From the cell containing the given text, extract its center point as [X, Y] coordinate. 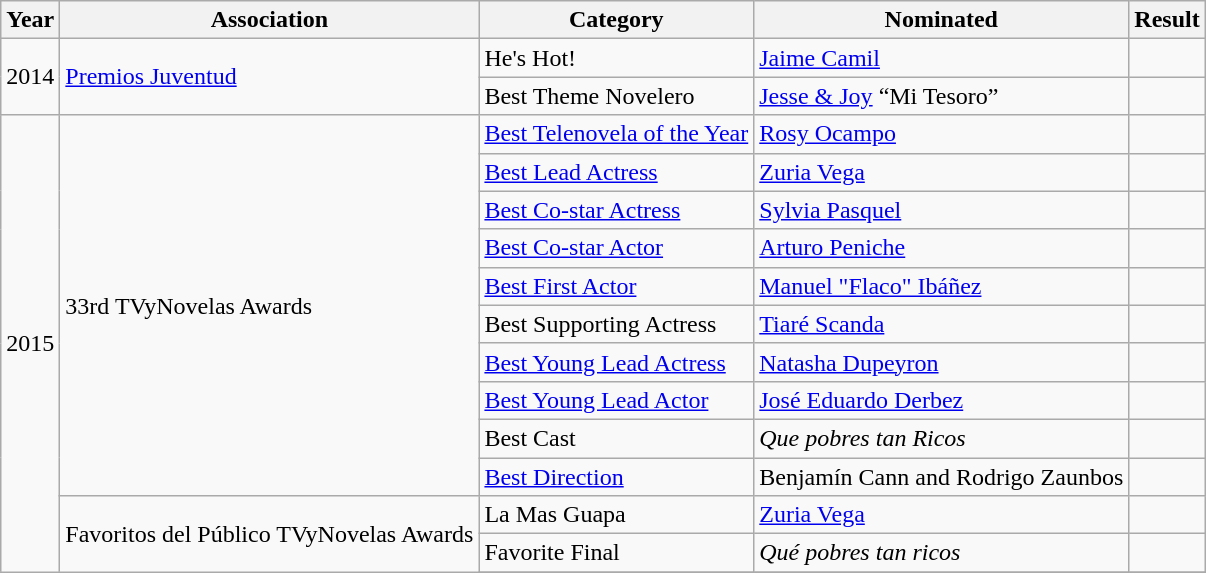
Best Co-star Actor [616, 248]
Association [270, 20]
Best Direction [616, 477]
Best Young Lead Actress [616, 362]
Best Co-star Actress [616, 210]
Que pobres tan Ricos [942, 438]
Premios Juventud [270, 77]
Best First Actor [616, 286]
Year [30, 20]
Best Lead Actress [616, 172]
Rosy Ocampo [942, 134]
Qué pobres tan ricos [942, 553]
2014 [30, 77]
Natasha Dupeyron [942, 362]
He's Hot! [616, 58]
Nominated [942, 20]
Best Supporting Actress [616, 324]
Sylvia Pasquel [942, 210]
Tiaré Scanda [942, 324]
La Mas Guapa [616, 515]
2015 [30, 344]
Favorite Final [616, 553]
Jesse & Joy “Mi Tesoro” [942, 96]
José Eduardo Derbez [942, 400]
Benjamín Cann and Rodrigo Zaunbos [942, 477]
Best Young Lead Actor [616, 400]
Favoritos del Público TVyNovelas Awards [270, 534]
Category [616, 20]
Jaime Camil [942, 58]
Manuel "Flaco" Ibáñez [942, 286]
Best Telenovela of the Year [616, 134]
Arturo Peniche [942, 248]
33rd TVyNovelas Awards [270, 306]
Best Theme Novelero [616, 96]
Best Cast [616, 438]
Result [1167, 20]
